Search for the cell housing the specified text and yield its [X, Y] center coordinate. 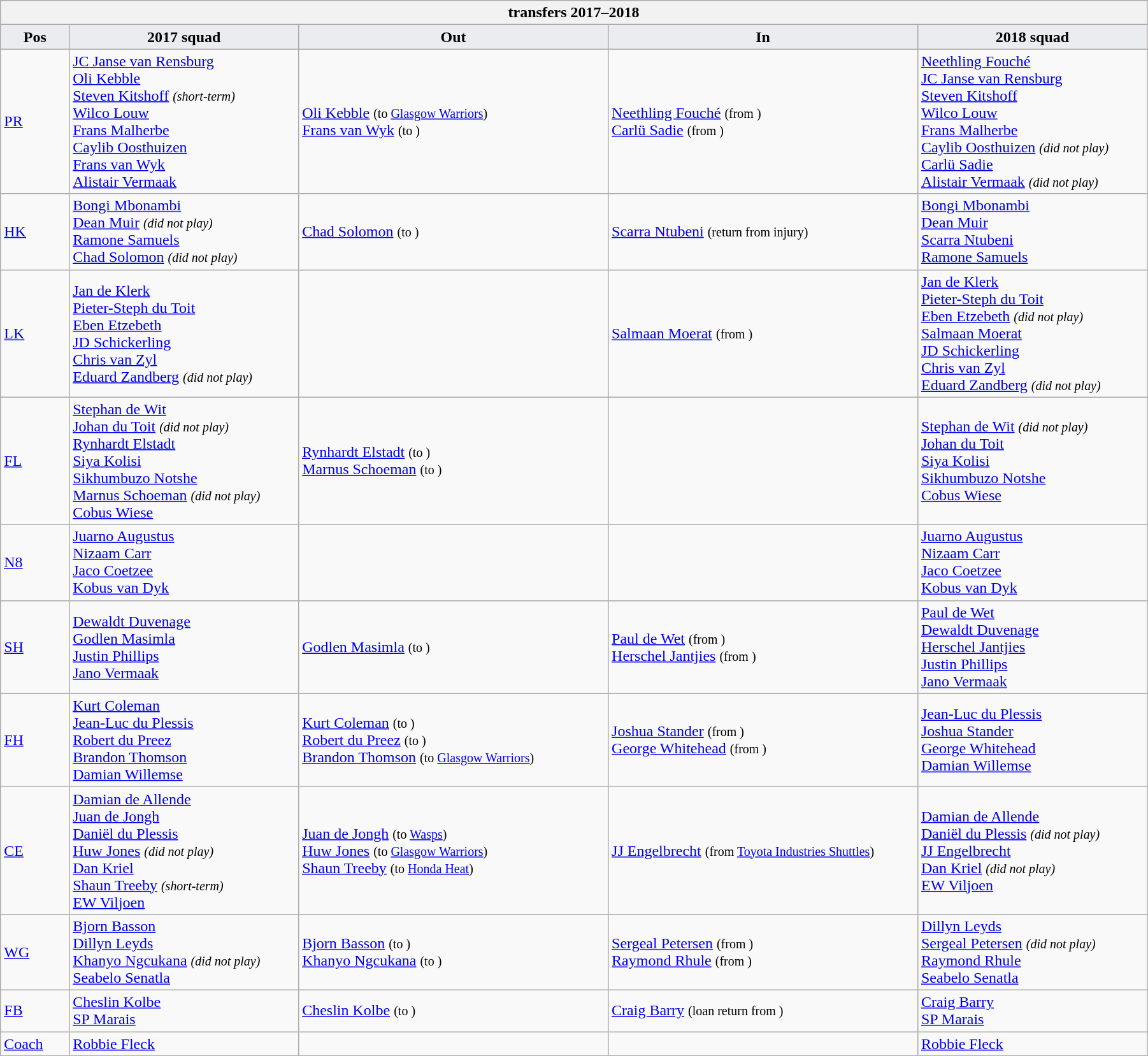
FL [35, 461]
Craig Barry (loan return from ) [763, 1011]
Rynhardt Elstadt (to ) Marnus Schoeman (to ) [454, 461]
Jean-Luc du Plessis Joshua Stander George Whitehead Damian Willemse [1032, 740]
Cheslin Kolbe (to ) [454, 1011]
transfers 2017–2018 [574, 13]
Kurt Coleman (to ) Robert du Preez (to ) Brandon Thomson (to Glasgow Warriors) [454, 740]
Godlen Masimla (to ) [454, 647]
In [763, 37]
Damian de Allende Daniël du Plessis (did not play) JJ Engelbrecht Dan Kriel (did not play) EW Viljoen [1032, 850]
Chad Solomon (to ) [454, 232]
Oli Kebble (to Glasgow Warriors) Frans van Wyk (to ) [454, 121]
Bjorn Basson Dillyn Leyds Khanyo Ngcukana (did not play) Seabelo Senatla [184, 952]
Salmaan Moerat (from ) [763, 333]
SH [35, 647]
Cheslin Kolbe SP Marais [184, 1011]
JC Janse van Rensburg Oli Kebble Steven Kitshoff (short-term) Wilco Louw Frans Malherbe Caylib Oosthuizen Frans van Wyk Alistair Vermaak [184, 121]
Craig Barry SP Marais [1032, 1011]
Neethling Fouché (from ) Carlü Sadie (from ) [763, 121]
FH [35, 740]
Bjorn Basson (to ) Khanyo Ngcukana (to ) [454, 952]
Dillyn Leyds Sergeal Petersen (did not play) Raymond Rhule Seabelo Senatla [1032, 952]
WG [35, 952]
Paul de Wet (from ) Herschel Jantjies (from ) [763, 647]
Stephan de Wit (did not play) Johan du Toit Siya Kolisi Sikhumbuzo Notshe Cobus Wiese [1032, 461]
Kurt Coleman Jean-Luc du Plessis Robert du Preez Brandon Thomson Damian Willemse [184, 740]
Coach [35, 1043]
Dewaldt Duvenage Godlen Masimla Justin Phillips Jano Vermaak [184, 647]
Scarra Ntubeni (return from injury) [763, 232]
Joshua Stander (from ) George Whitehead (from ) [763, 740]
N8 [35, 562]
Damian de Allende Juan de Jongh Daniël du Plessis Huw Jones (did not play) Dan Kriel Shaun Treeby (short-term) EW Viljoen [184, 850]
2017 squad [184, 37]
LK [35, 333]
Bongi Mbonambi Dean Muir (did not play) Ramone Samuels Chad Solomon (did not play) [184, 232]
FB [35, 1011]
Jan de Klerk Pieter-Steph du Toit Eben Etzebeth (did not play) Salmaan Moerat JD Schickerling Chris van Zyl Eduard Zandberg (did not play) [1032, 333]
Jan de Klerk Pieter-Steph du Toit Eben Etzebeth JD Schickerling Chris van Zyl Eduard Zandberg (did not play) [184, 333]
CE [35, 850]
PR [35, 121]
Paul de Wet Dewaldt Duvenage Herschel Jantjies Justin Phillips Jano Vermaak [1032, 647]
Bongi Mbonambi Dean Muir Scarra Ntubeni Ramone Samuels [1032, 232]
Sergeal Petersen (from ) Raymond Rhule (from ) [763, 952]
Juan de Jongh (to Wasps) Huw Jones (to Glasgow Warriors) Shaun Treeby (to Honda Heat) [454, 850]
Pos [35, 37]
JJ Engelbrecht (from Toyota Industries Shuttles) [763, 850]
2018 squad [1032, 37]
Stephan de Wit Johan du Toit (did not play) Rynhardt Elstadt Siya Kolisi Sikhumbuzo Notshe Marnus Schoeman (did not play) Cobus Wiese [184, 461]
Out [454, 37]
HK [35, 232]
